Return (X, Y) of the center of cell containing provided text 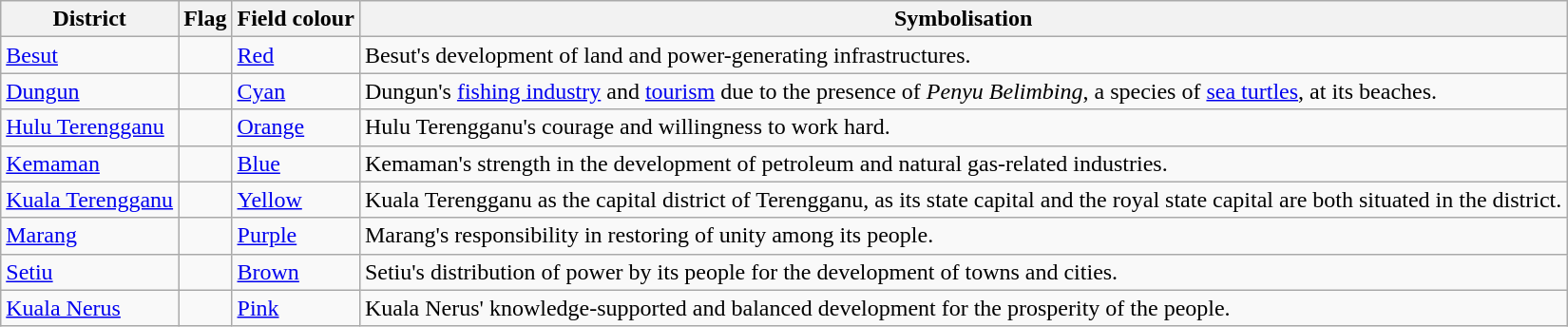
Hulu Terengganu (89, 127)
Flag (205, 19)
Purple (296, 236)
Kuala Nerus' knowledge-supported and balanced development for the prosperity of the people. (963, 308)
Hulu Terengganu's courage and willingness to work hard. (963, 127)
Besut's development of land and power-generating infrastructures. (963, 55)
Orange (296, 127)
Kuala Nerus (89, 308)
Dungun (89, 91)
Kemaman (89, 163)
Kuala Terengganu (89, 200)
Blue (296, 163)
Kemaman's strength in the development of petroleum and natural gas-related industries. (963, 163)
District (89, 19)
Dungun's fishing industry and tourism due to the presence of Penyu Belimbing, a species of sea turtles, at its beaches. (963, 91)
Cyan (296, 91)
Yellow (296, 200)
Setiu (89, 272)
Marang's responsibility in restoring of unity among its people. (963, 236)
Symbolisation (963, 19)
Besut (89, 55)
Kuala Terengganu as the capital district of Terengganu, as its state capital and the royal state capital are both situated in the district. (963, 200)
Red (296, 55)
Marang (89, 236)
Pink (296, 308)
Setiu's distribution of power by its people for the development of towns and cities. (963, 272)
Brown (296, 272)
Field colour (296, 19)
